Determine the (x, y) coordinate at the center of the cell enclosing the given text.  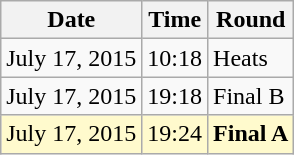
19:18 (175, 96)
Date (72, 20)
Heats (251, 58)
Final B (251, 96)
Time (175, 20)
Round (251, 20)
Final A (251, 134)
10:18 (175, 58)
19:24 (175, 134)
